Determine the [x, y] coordinate at the center of the cell enclosing the given text.  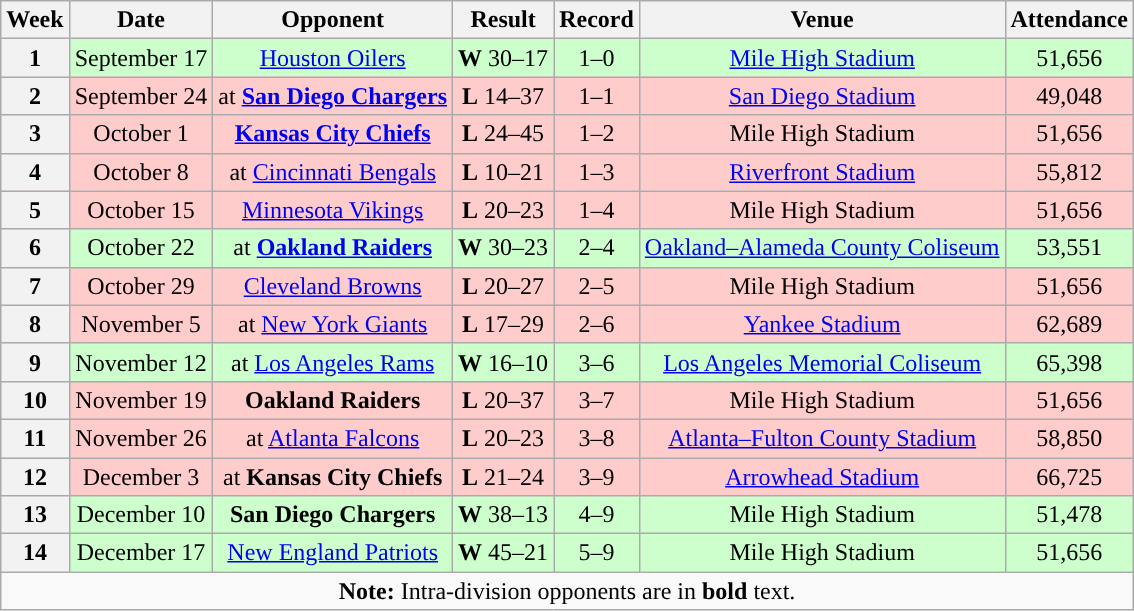
4–9 [597, 515]
W 30–17 [504, 58]
3 [35, 134]
Los Angeles Memorial Coliseum [822, 362]
W 38–13 [504, 515]
Venue [822, 20]
December 10 [141, 515]
13 [35, 515]
November 26 [141, 438]
December 3 [141, 477]
Atlanta–Fulton County Stadium [822, 438]
62,689 [1069, 324]
at New York Giants [333, 324]
Arrowhead Stadium [822, 477]
Week [35, 20]
October 8 [141, 172]
1–1 [597, 96]
3–6 [597, 362]
Note: Intra-division opponents are in bold text. [568, 591]
Yankee Stadium [822, 324]
W 45–21 [504, 553]
at Atlanta Falcons [333, 438]
November 19 [141, 400]
6 [35, 248]
San Diego Stadium [822, 96]
L 20–27 [504, 286]
New England Patriots [333, 553]
2–4 [597, 248]
Cleveland Browns [333, 286]
at Cincinnati Bengals [333, 172]
7 [35, 286]
Houston Oilers [333, 58]
L 10–21 [504, 172]
5 [35, 210]
55,812 [1069, 172]
October 22 [141, 248]
October 15 [141, 210]
9 [35, 362]
66,725 [1069, 477]
L 20–37 [504, 400]
Kansas City Chiefs [333, 134]
Oakland–Alameda County Coliseum [822, 248]
Attendance [1069, 20]
2–5 [597, 286]
Result [504, 20]
Minnesota Vikings [333, 210]
October 29 [141, 286]
4 [35, 172]
65,398 [1069, 362]
Oakland Raiders [333, 400]
September 24 [141, 96]
1–4 [597, 210]
1–0 [597, 58]
3–7 [597, 400]
53,551 [1069, 248]
San Diego Chargers [333, 515]
December 17 [141, 553]
1–2 [597, 134]
L 24–45 [504, 134]
at San Diego Chargers [333, 96]
at Oakland Raiders [333, 248]
3–9 [597, 477]
1–3 [597, 172]
Riverfront Stadium [822, 172]
10 [35, 400]
L 21–24 [504, 477]
at Kansas City Chiefs [333, 477]
49,048 [1069, 96]
51,478 [1069, 515]
8 [35, 324]
11 [35, 438]
L 17–29 [504, 324]
14 [35, 553]
Opponent [333, 20]
2–6 [597, 324]
Date [141, 20]
at Los Angeles Rams [333, 362]
W 30–23 [504, 248]
L 14–37 [504, 96]
November 5 [141, 324]
October 1 [141, 134]
W 16–10 [504, 362]
September 17 [141, 58]
12 [35, 477]
2 [35, 96]
5–9 [597, 553]
58,850 [1069, 438]
3–8 [597, 438]
Record [597, 20]
1 [35, 58]
November 12 [141, 362]
